Return (X, Y) of the center of cell containing provided text 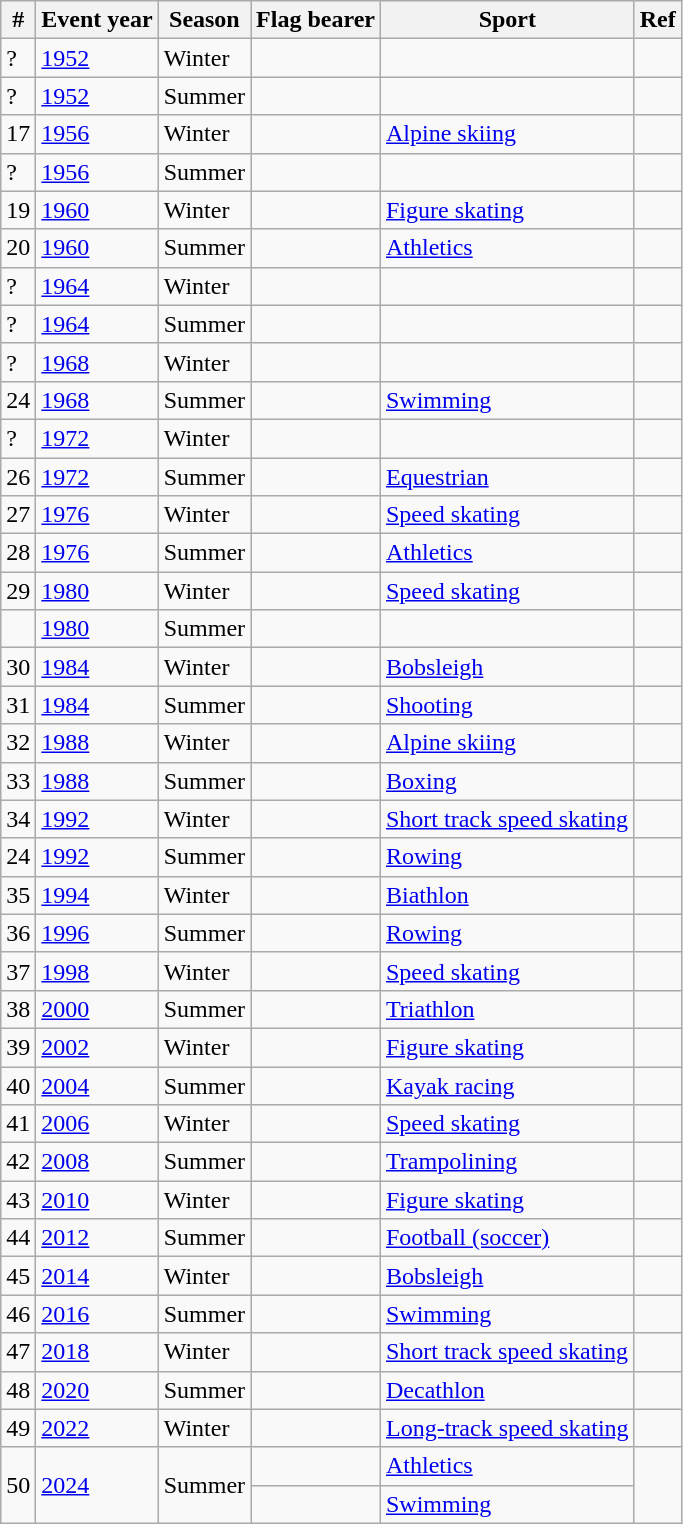
2008 (97, 1162)
2016 (97, 1314)
2014 (97, 1276)
41 (18, 1124)
Shooting (507, 705)
2024 (97, 1485)
49 (18, 1428)
Biathlon (507, 895)
44 (18, 1238)
Kayak racing (507, 1085)
2010 (97, 1200)
1994 (97, 895)
2000 (97, 1009)
19 (18, 210)
Event year (97, 20)
38 (18, 1009)
35 (18, 895)
39 (18, 1047)
50 (18, 1485)
32 (18, 743)
40 (18, 1085)
26 (18, 477)
37 (18, 971)
2004 (97, 1085)
Football (soccer) (507, 1238)
2022 (97, 1428)
31 (18, 705)
20 (18, 248)
48 (18, 1390)
Triathlon (507, 1009)
28 (18, 553)
# (18, 20)
2018 (97, 1352)
2020 (97, 1390)
2012 (97, 1238)
Flag bearer (316, 20)
1996 (97, 933)
Trampolining (507, 1162)
46 (18, 1314)
29 (18, 591)
2006 (97, 1124)
17 (18, 134)
27 (18, 515)
45 (18, 1276)
Decathlon (507, 1390)
34 (18, 819)
Long-track speed skating (507, 1428)
1998 (97, 971)
42 (18, 1162)
33 (18, 781)
43 (18, 1200)
47 (18, 1352)
Ref (658, 20)
2002 (97, 1047)
Equestrian (507, 477)
30 (18, 667)
36 (18, 933)
Sport (507, 20)
Boxing (507, 781)
Season (204, 20)
